Scan for the cell matching the given text and deliver its (x, y) coordinate at center. 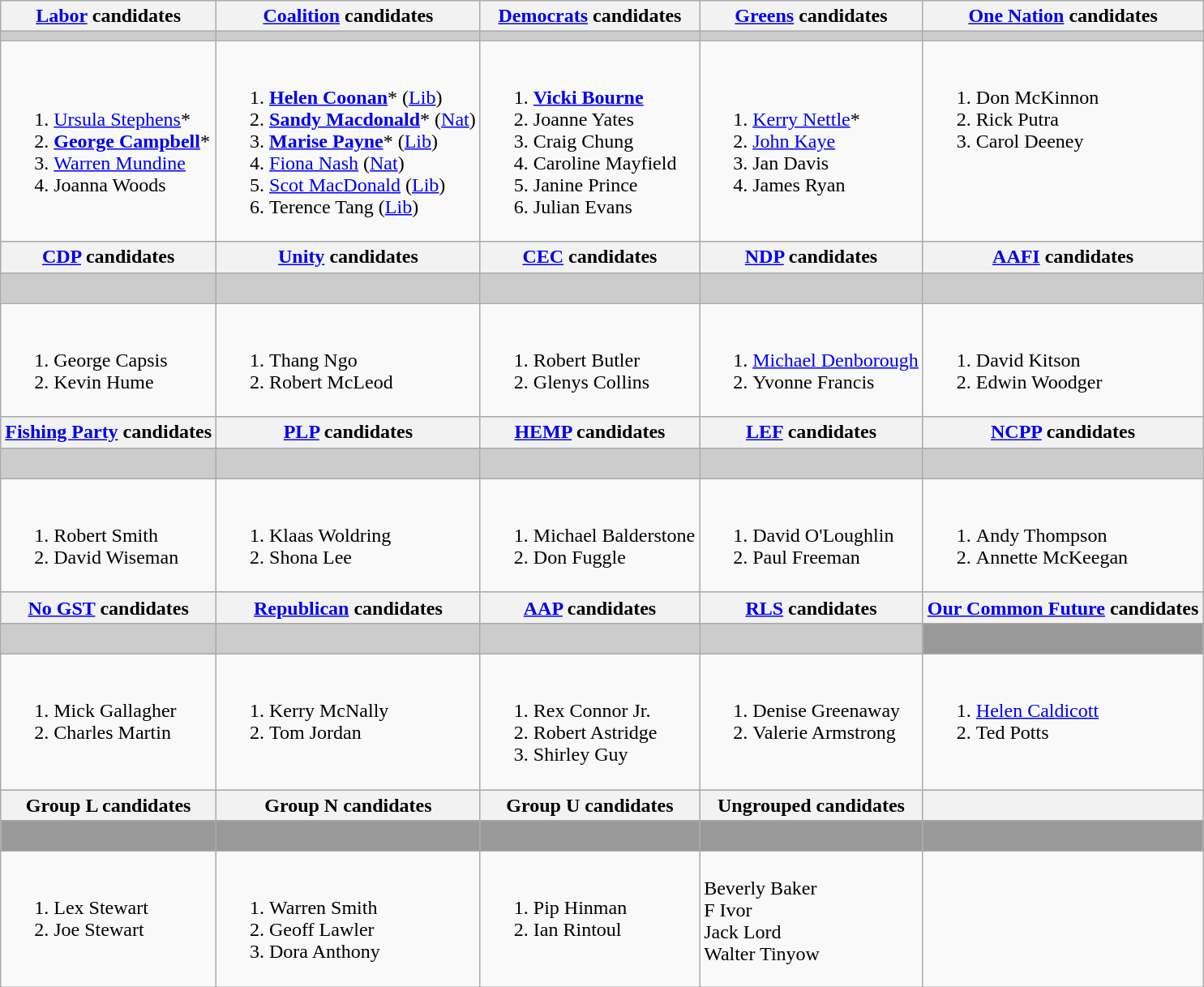
George CapsisKevin Hume (109, 360)
NDP candidates (812, 257)
Fishing Party candidates (109, 432)
Coalition candidates (349, 16)
Ursula Stephens*George Campbell*Warren MundineJoanna Woods (109, 141)
Klaas WoldringShona Lee (349, 535)
Beverly Baker F Ivor Jack Lord Walter Tinyow (812, 920)
Mick GallagherCharles Martin (109, 722)
David KitsonEdwin Woodger (1063, 360)
CDP candidates (109, 257)
Kerry Nettle*John KayeJan DavisJames Ryan (812, 141)
PLP candidates (349, 432)
Denise GreenawayValerie Armstrong (812, 722)
Thang NgoRobert McLeod (349, 360)
Unity candidates (349, 257)
Lex StewartJoe Stewart (109, 920)
HEMP candidates (589, 432)
RLS candidates (812, 607)
Ungrouped candidates (812, 805)
Group U candidates (589, 805)
Democrats candidates (589, 16)
Michael DenboroughYvonne Francis (812, 360)
Andy ThompsonAnnette McKeegan (1063, 535)
Pip HinmanIan Rintoul (589, 920)
David O'LoughlinPaul Freeman (812, 535)
Vicki BourneJoanne YatesCraig ChungCaroline MayfieldJanine PrinceJulian Evans (589, 141)
AAP candidates (589, 607)
LEF candidates (812, 432)
Helen CaldicottTed Potts (1063, 722)
Don McKinnonRick PutraCarol Deeney (1063, 141)
Helen Coonan* (Lib)Sandy Macdonald* (Nat)Marise Payne* (Lib)Fiona Nash (Nat)Scot MacDonald (Lib)Terence Tang (Lib) (349, 141)
Robert SmithDavid Wiseman (109, 535)
One Nation candidates (1063, 16)
Robert ButlerGlenys Collins (589, 360)
CEC candidates (589, 257)
Warren SmithGeoff LawlerDora Anthony (349, 920)
No GST candidates (109, 607)
Rex Connor Jr.Robert AstridgeShirley Guy (589, 722)
NCPP candidates (1063, 432)
Greens candidates (812, 16)
Our Common Future candidates (1063, 607)
Michael BalderstoneDon Fuggle (589, 535)
Republican candidates (349, 607)
Kerry McNallyTom Jordan (349, 722)
Labor candidates (109, 16)
Group N candidates (349, 805)
AAFI candidates (1063, 257)
Group L candidates (109, 805)
